From the cell containing the given text, extract its center point as (X, Y) coordinate. 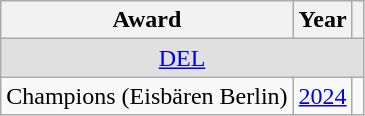
DEL (182, 58)
Award (147, 20)
Champions (Eisbären Berlin) (147, 96)
Year (322, 20)
2024 (322, 96)
